Provide the (x, y) coordinate of the cell's center where the given text is located.  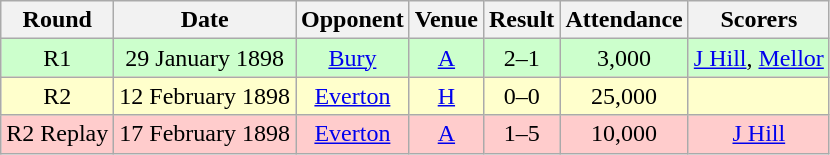
2–1 (521, 58)
12 February 1898 (205, 96)
R1 (58, 58)
25,000 (624, 96)
0–0 (521, 96)
Round (58, 20)
3,000 (624, 58)
J Hill, Mellor (758, 58)
R2 Replay (58, 134)
10,000 (624, 134)
J Hill (758, 134)
17 February 1898 (205, 134)
Result (521, 20)
29 January 1898 (205, 58)
Attendance (624, 20)
Scorers (758, 20)
R2 (58, 96)
H (446, 96)
Venue (446, 20)
Bury (353, 58)
1–5 (521, 134)
Date (205, 20)
Opponent (353, 20)
